Scan for the cell matching the given text and deliver its (x, y) coordinate at center. 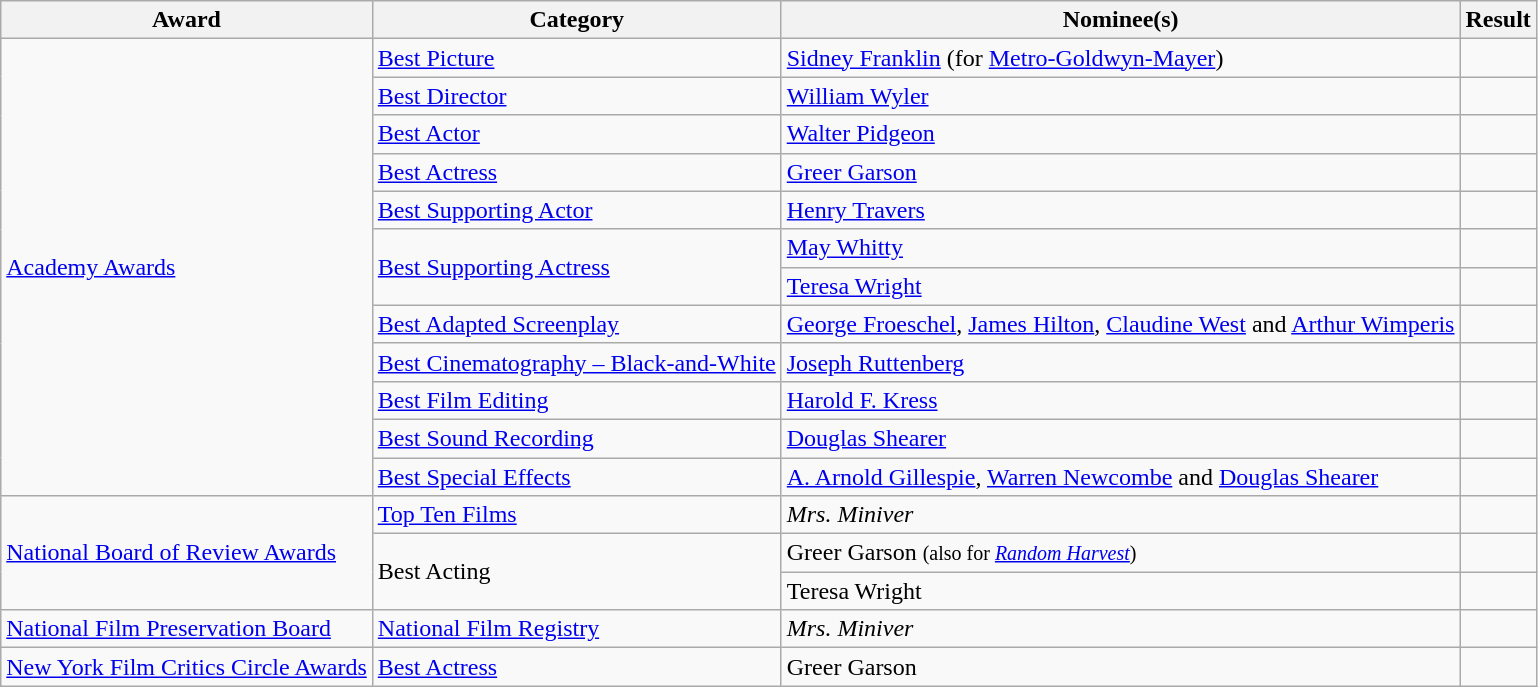
National Film Registry (576, 629)
Top Ten Films (576, 515)
National Board of Review Awards (187, 553)
Best Supporting Actress (576, 267)
National Film Preservation Board (187, 629)
Best Acting (576, 572)
Sidney Franklin (for Metro-Goldwyn-Mayer) (1120, 58)
Academy Awards (187, 268)
Best Special Effects (576, 477)
Henry Travers (1120, 210)
A. Arnold Gillespie, Warren Newcombe and Douglas Shearer (1120, 477)
Douglas Shearer (1120, 438)
May Whitty (1120, 248)
Walter Pidgeon (1120, 134)
Best Sound Recording (576, 438)
Best Cinematography – Black-and-White (576, 362)
Best Supporting Actor (576, 210)
Nominee(s) (1120, 20)
Result (1498, 20)
George Froeschel, James Hilton, Claudine West and Arthur Wimperis (1120, 324)
William Wyler (1120, 96)
Award (187, 20)
Category (576, 20)
Best Actor (576, 134)
Best Adapted Screenplay (576, 324)
New York Film Critics Circle Awards (187, 667)
Joseph Ruttenberg (1120, 362)
Best Director (576, 96)
Best Picture (576, 58)
Harold F. Kress (1120, 400)
Greer Garson (also for Random Harvest) (1120, 553)
Best Film Editing (576, 400)
